Pinpoint the cell where the given text exists, returning its [x, y] midpoint coordinate. 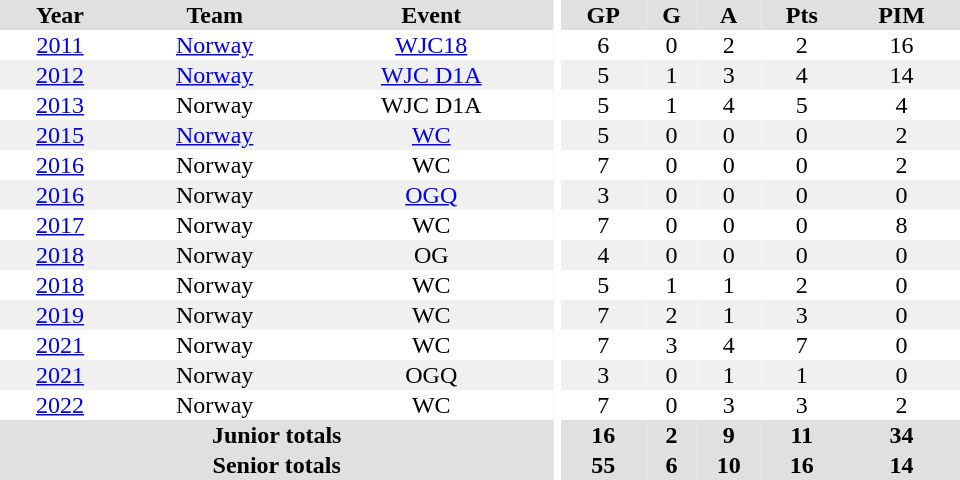
PIM [902, 15]
Junior totals [276, 435]
2022 [60, 405]
55 [603, 465]
2013 [60, 105]
9 [729, 435]
G [672, 15]
Event [431, 15]
2012 [60, 75]
Senior totals [276, 465]
Team [214, 15]
2017 [60, 225]
34 [902, 435]
8 [902, 225]
OG [431, 255]
2015 [60, 135]
A [729, 15]
10 [729, 465]
Year [60, 15]
Pts [802, 15]
2011 [60, 45]
2019 [60, 315]
GP [603, 15]
WJC18 [431, 45]
11 [802, 435]
